Provide the (x, y) coordinate of the cell's center where the given text is located.  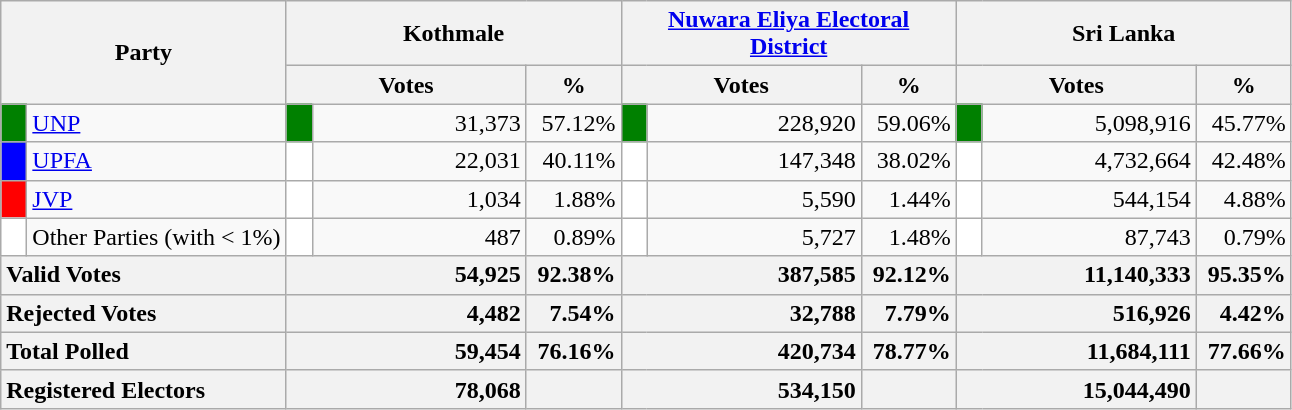
Kothmale (454, 34)
59,454 (406, 351)
Rejected Votes (144, 313)
JVP (156, 199)
92.12% (908, 275)
147,348 (754, 161)
5,727 (754, 237)
4.42% (1244, 313)
4,732,664 (1089, 161)
4.88% (1244, 199)
1.48% (908, 237)
87,743 (1089, 237)
534,150 (741, 389)
54,925 (406, 275)
UNP (156, 123)
1,034 (419, 199)
Party (144, 52)
95.35% (1244, 275)
11,140,333 (1076, 275)
Registered Electors (144, 389)
5,098,916 (1089, 123)
45.77% (1244, 123)
38.02% (908, 161)
387,585 (741, 275)
5,590 (754, 199)
487 (419, 237)
228,920 (754, 123)
Total Polled (144, 351)
77.66% (1244, 351)
420,734 (741, 351)
42.48% (1244, 161)
0.79% (1244, 237)
22,031 (419, 161)
78.77% (908, 351)
11,684,111 (1076, 351)
7.79% (908, 313)
32,788 (741, 313)
544,154 (1089, 199)
7.54% (574, 313)
57.12% (574, 123)
516,926 (1076, 313)
1.44% (908, 199)
0.89% (574, 237)
Valid Votes (144, 275)
92.38% (574, 275)
40.11% (574, 161)
76.16% (574, 351)
Nuwara Eliya Electoral District (788, 34)
Sri Lanka (1124, 34)
78,068 (406, 389)
UPFA (156, 161)
15,044,490 (1076, 389)
31,373 (419, 123)
1.88% (574, 199)
Other Parties (with < 1%) (156, 237)
59.06% (908, 123)
4,482 (406, 313)
